Find where the given text appears and provide that cell's center as (X, Y) coordinate. 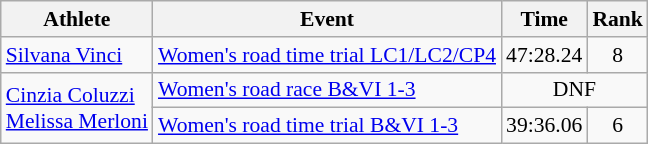
Cinzia Coluzzi Melissa Merloni (77, 108)
Athlete (77, 19)
47:28.24 (544, 55)
6 (618, 126)
Women's road race B&VI 1-3 (327, 90)
Rank (618, 19)
Event (327, 19)
Women's road time trial B&VI 1-3 (327, 126)
8 (618, 55)
39:36.06 (544, 126)
Time (544, 19)
Women's road time trial LC1/LC2/CP4 (327, 55)
DNF (574, 90)
Silvana Vinci (77, 55)
